From the cell containing the given text, extract its center point as [x, y] coordinate. 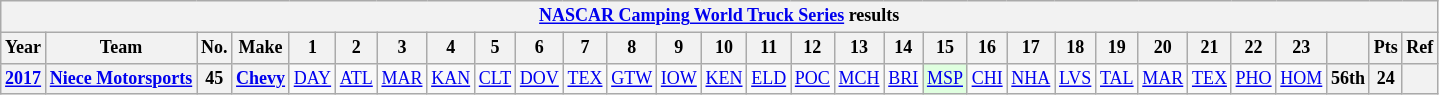
5 [494, 48]
Year [24, 48]
Make [261, 48]
Team [120, 48]
21 [1210, 48]
2017 [24, 78]
9 [678, 48]
MSP [946, 78]
ELD [769, 78]
17 [1031, 48]
KAN [451, 78]
16 [987, 48]
DOV [539, 78]
LVS [1076, 78]
8 [632, 48]
No. [214, 48]
CLT [494, 78]
IOW [678, 78]
45 [214, 78]
Pts [1386, 48]
POC [812, 78]
19 [1117, 48]
1 [312, 48]
11 [769, 48]
13 [859, 48]
TAL [1117, 78]
2 [356, 48]
CHI [987, 78]
23 [1302, 48]
NASCAR Camping World Truck Series results [720, 16]
DAY [312, 78]
22 [1254, 48]
BRI [904, 78]
4 [451, 48]
20 [1163, 48]
15 [946, 48]
18 [1076, 48]
KEN [724, 78]
3 [402, 48]
NHA [1031, 78]
6 [539, 48]
14 [904, 48]
7 [585, 48]
24 [1386, 78]
12 [812, 48]
GTW [632, 78]
Ref [1420, 48]
56th [1348, 78]
HOM [1302, 78]
ATL [356, 78]
10 [724, 48]
MCH [859, 78]
Chevy [261, 78]
Niece Motorsports [120, 78]
PHO [1254, 78]
